Pinpoint the cell where the given text exists, returning its (X, Y) midpoint coordinate. 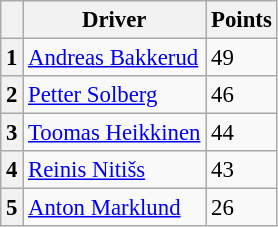
2 (12, 95)
44 (242, 133)
43 (242, 170)
3 (12, 133)
Points (242, 20)
1 (12, 58)
26 (242, 208)
46 (242, 95)
Reinis Nitišs (114, 170)
49 (242, 58)
Toomas Heikkinen (114, 133)
4 (12, 170)
5 (12, 208)
Driver (114, 20)
Andreas Bakkerud (114, 58)
Petter Solberg (114, 95)
Anton Marklund (114, 208)
